Return [X, Y] of the center of cell containing provided text 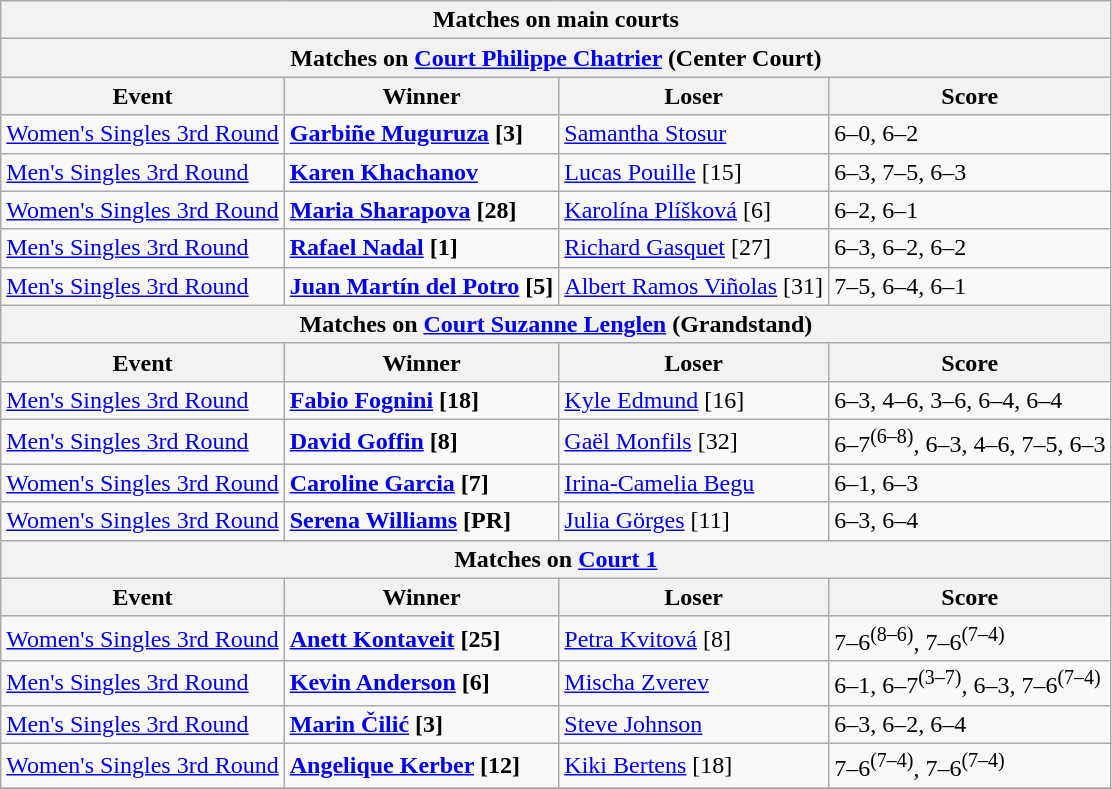
Karolína Plíšková [6] [694, 210]
Albert Ramos Viñolas [31] [694, 286]
7–5, 6–4, 6–1 [970, 286]
Anett Kontaveit [25] [422, 638]
Marin Čilić [3] [422, 724]
Julia Görges [11] [694, 521]
Steve Johnson [694, 724]
Angelique Kerber [12] [422, 766]
7–6(8–6), 7–6(7–4) [970, 638]
Matches on Court 1 [556, 559]
6–7(6–8), 6–3, 4–6, 7–5, 6–3 [970, 442]
6–3, 7–5, 6–3 [970, 172]
Mischa Zverev [694, 684]
7–6(7–4), 7–6(7–4) [970, 766]
Caroline Garcia [7] [422, 483]
Kyle Edmund [16] [694, 400]
Petra Kvitová [8] [694, 638]
6–0, 6–2 [970, 134]
Rafael Nadal [1] [422, 248]
Samantha Stosur [694, 134]
6–3, 6–4 [970, 521]
Richard Gasquet [27] [694, 248]
Matches on Court Suzanne Lenglen (Grandstand) [556, 324]
Kiki Bertens [18] [694, 766]
6–3, 4–6, 3–6, 6–4, 6–4 [970, 400]
Karen Khachanov [422, 172]
Gaël Monfils [32] [694, 442]
6–2, 6–1 [970, 210]
6–1, 6–3 [970, 483]
Irina-Camelia Begu [694, 483]
Lucas Pouille [15] [694, 172]
David Goffin [8] [422, 442]
6–3, 6–2, 6–4 [970, 724]
Fabio Fognini [18] [422, 400]
Garbiñe Muguruza [3] [422, 134]
Juan Martín del Potro [5] [422, 286]
Serena Williams [PR] [422, 521]
6–3, 6–2, 6–2 [970, 248]
Matches on main courts [556, 20]
6–1, 6–7(3–7), 6–3, 7–6(7–4) [970, 684]
Kevin Anderson [6] [422, 684]
Matches on Court Philippe Chatrier (Center Court) [556, 58]
Maria Sharapova [28] [422, 210]
